Determine the (x, y) coordinate at the center of the cell enclosing the given text.  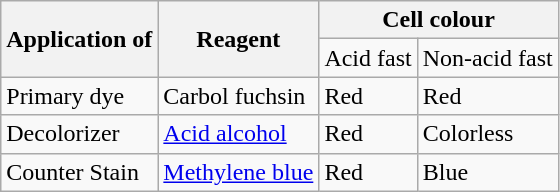
Methylene blue (238, 172)
Acid alcohol (238, 134)
Blue (488, 172)
Application of (80, 39)
Colorless (488, 134)
Primary dye (80, 96)
Decolorizer (80, 134)
Counter Stain (80, 172)
Reagent (238, 39)
Carbol fuchsin (238, 96)
Non-acid fast (488, 58)
Cell colour (438, 20)
Acid fast (368, 58)
